Return (x, y) of the center of cell containing provided text 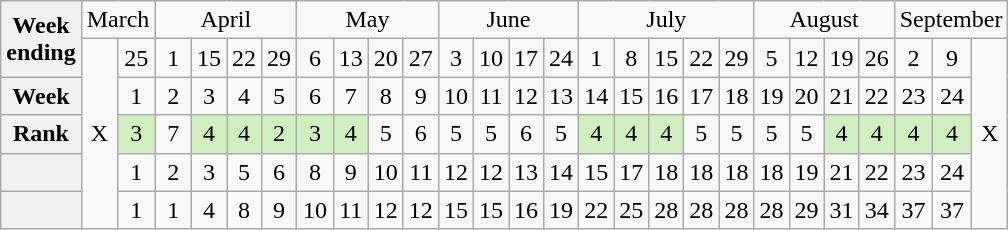
August (824, 20)
March (118, 20)
Week (41, 96)
27 (420, 58)
July (666, 20)
31 (842, 210)
Rank (41, 134)
Weekending (41, 39)
26 (876, 58)
September (951, 20)
April (226, 20)
May (368, 20)
34 (876, 210)
June (508, 20)
